Detect which cell encompasses the target text, then output its (X, Y) center coordinate. 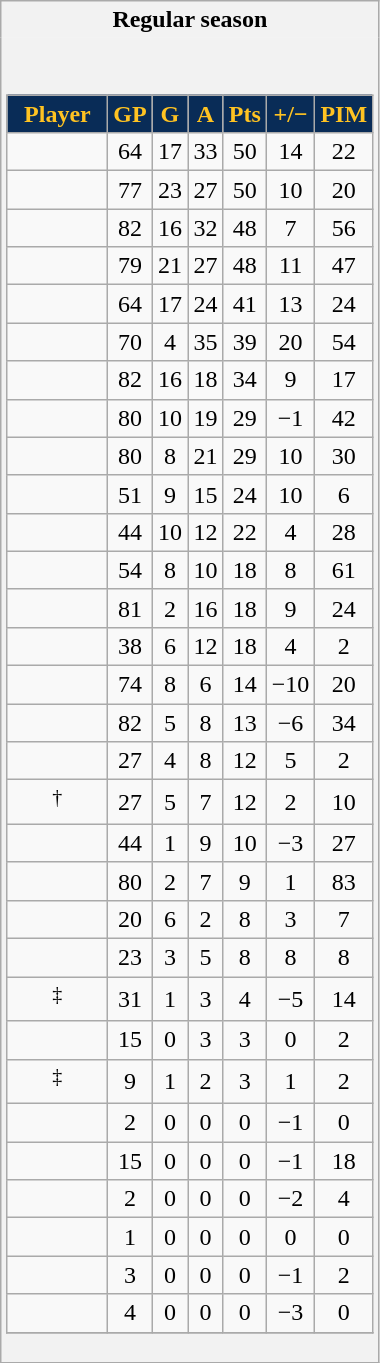
81 (130, 608)
32 (206, 228)
A (206, 114)
31 (130, 1000)
28 (344, 532)
+/− (290, 114)
† (58, 802)
39 (244, 342)
41 (244, 304)
70 (130, 342)
Pts (244, 114)
Player (58, 114)
61 (344, 570)
19 (206, 418)
38 (130, 646)
51 (130, 494)
−5 (290, 1000)
47 (344, 266)
GP (130, 114)
−6 (290, 723)
42 (344, 418)
74 (130, 685)
Regular season (190, 20)
56 (344, 228)
83 (344, 881)
79 (130, 266)
PIM (344, 114)
35 (206, 342)
11 (290, 266)
77 (130, 190)
33 (206, 152)
−10 (290, 685)
30 (344, 456)
−2 (290, 1199)
G (170, 114)
